Locate the cell with the specified text and output its [x, y] center coordinate. 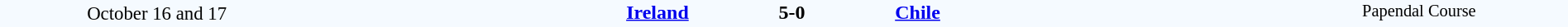
Chile [1082, 12]
5-0 [791, 12]
October 16 and 17 [157, 13]
Ireland [501, 12]
Papendal Course [1419, 13]
